Capture the cell that displays the provided text and extract its (X, Y) central coordinate. 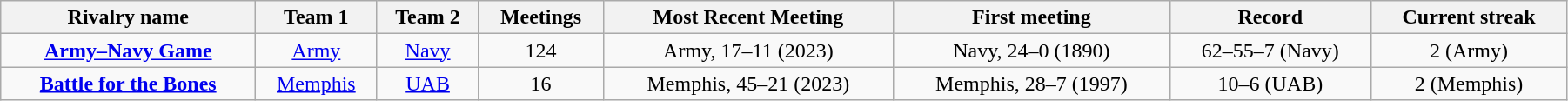
Army, 17–11 (2023) (748, 50)
124 (541, 50)
Army–Navy Game (129, 50)
Record (1270, 17)
10–6 (UAB) (1270, 84)
Team 2 (428, 17)
Rivalry name (129, 17)
62–55–7 (Navy) (1270, 50)
Army (317, 50)
16 (541, 84)
Memphis (317, 84)
Navy, 24–0 (1890) (1032, 50)
Memphis, 45–21 (2023) (748, 84)
Most Recent Meeting (748, 17)
2 (Army) (1469, 50)
Current streak (1469, 17)
Navy (428, 50)
2 (Memphis) (1469, 84)
UAB (428, 84)
Battle for the Bones (129, 84)
Memphis, 28–7 (1997) (1032, 84)
Meetings (541, 17)
Team 1 (317, 17)
First meeting (1032, 17)
